Output the (X, Y) coordinate of the center of the cell containing the given text.  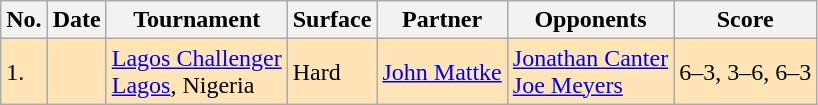
Lagos ChallengerLagos, Nigeria (196, 72)
Score (746, 20)
Hard (332, 72)
Tournament (196, 20)
Jonathan Canter Joe Meyers (590, 72)
John Mattke (442, 72)
6–3, 3–6, 6–3 (746, 72)
Date (76, 20)
Surface (332, 20)
Partner (442, 20)
Opponents (590, 20)
1. (24, 72)
No. (24, 20)
